Extract the [x, y] coordinate from the center of the cell holding the provided text.  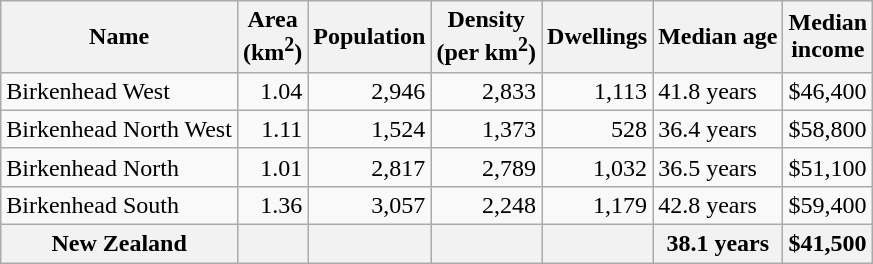
2,946 [370, 91]
$58,800 [828, 129]
$59,400 [828, 205]
Birkenhead South [120, 205]
1,179 [598, 205]
$46,400 [828, 91]
Dwellings [598, 37]
41.8 years [718, 91]
2,248 [486, 205]
1.11 [272, 129]
1,373 [486, 129]
Medianincome [828, 37]
2,789 [486, 167]
1,113 [598, 91]
1.36 [272, 205]
Birkenhead North [120, 167]
Name [120, 37]
1.01 [272, 167]
3,057 [370, 205]
1,524 [370, 129]
Birkenhead North West [120, 129]
Population [370, 37]
1.04 [272, 91]
$51,100 [828, 167]
Area(km2) [272, 37]
New Zealand [120, 244]
2,817 [370, 167]
42.8 years [718, 205]
38.1 years [718, 244]
Birkenhead West [120, 91]
Median age [718, 37]
1,032 [598, 167]
$41,500 [828, 244]
2,833 [486, 91]
36.4 years [718, 129]
Density(per km2) [486, 37]
36.5 years [718, 167]
528 [598, 129]
